Scan for the cell matching the given text and deliver its [X, Y] coordinate at center. 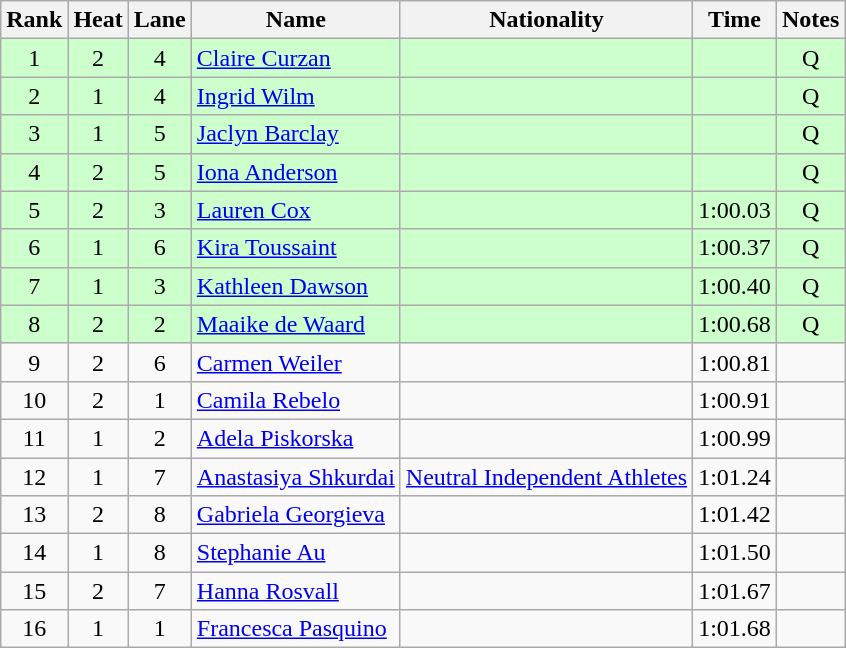
1:01.24 [735, 477]
Hanna Rosvall [296, 591]
Anastasiya Shkurdai [296, 477]
Francesca Pasquino [296, 629]
9 [34, 362]
Kira Toussaint [296, 248]
Kathleen Dawson [296, 286]
Rank [34, 20]
Lane [160, 20]
Stephanie Au [296, 553]
1:00.68 [735, 324]
1:01.42 [735, 515]
Carmen Weiler [296, 362]
14 [34, 553]
1:01.50 [735, 553]
1:01.68 [735, 629]
Maaike de Waard [296, 324]
Notes [810, 20]
1:00.91 [735, 400]
16 [34, 629]
Jaclyn Barclay [296, 134]
1:00.03 [735, 210]
Nationality [546, 20]
1:01.67 [735, 591]
11 [34, 438]
1:00.40 [735, 286]
Neutral Independent Athletes [546, 477]
Camila Rebelo [296, 400]
Gabriela Georgieva [296, 515]
1:00.99 [735, 438]
Time [735, 20]
Name [296, 20]
Adela Piskorska [296, 438]
1:00.81 [735, 362]
Iona Anderson [296, 172]
1:00.37 [735, 248]
12 [34, 477]
13 [34, 515]
10 [34, 400]
Ingrid Wilm [296, 96]
Lauren Cox [296, 210]
15 [34, 591]
Heat [98, 20]
Claire Curzan [296, 58]
